Detect which cell encompasses the target text, then output its (X, Y) center coordinate. 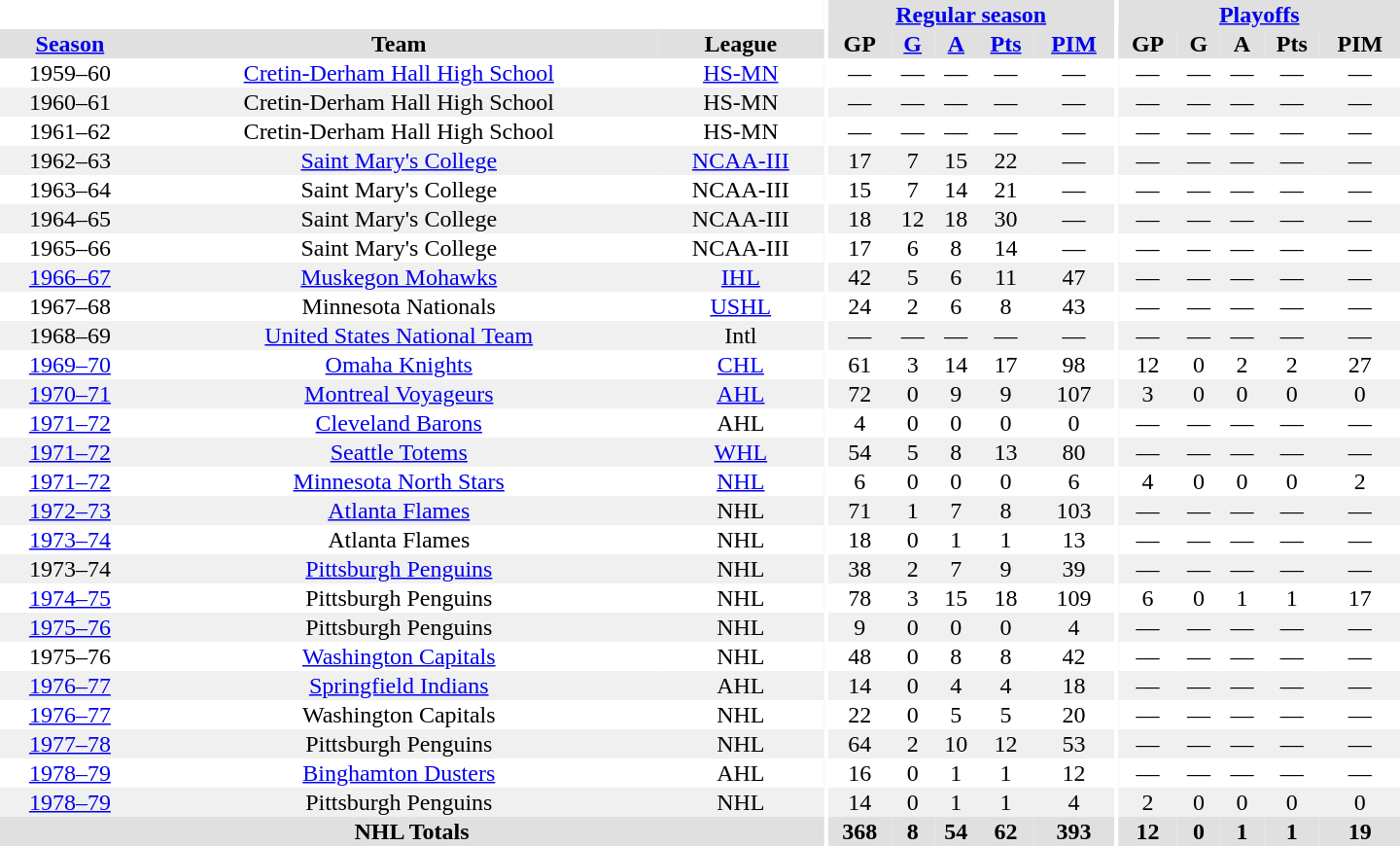
League (741, 44)
1972–73 (70, 511)
72 (859, 394)
1959–60 (70, 73)
Omaha Knights (399, 365)
1970–71 (70, 394)
CHL (741, 365)
10 (957, 744)
107 (1073, 394)
Montreal Voyageurs (399, 394)
1961–62 (70, 131)
WHL (741, 452)
Regular season (971, 15)
1962–63 (70, 160)
39 (1073, 569)
1968–69 (70, 335)
Team (399, 44)
1974–75 (70, 598)
78 (859, 598)
NHL Totals (412, 831)
24 (859, 306)
47 (1073, 277)
1960–61 (70, 102)
30 (1006, 219)
48 (859, 656)
1964–65 (70, 219)
16 (859, 773)
Binghamton Dusters (399, 773)
Seattle Totems (399, 452)
Playoffs (1260, 15)
38 (859, 569)
Cleveland Barons (399, 423)
IHL (741, 277)
62 (1006, 831)
Muskegon Mohawks (399, 277)
53 (1073, 744)
61 (859, 365)
Intl (741, 335)
Minnesota Nationals (399, 306)
United States National Team (399, 335)
1977–78 (70, 744)
19 (1360, 831)
368 (859, 831)
21 (1006, 190)
103 (1073, 511)
71 (859, 511)
80 (1073, 452)
1966–67 (70, 277)
1963–64 (70, 190)
1965–66 (70, 248)
393 (1073, 831)
43 (1073, 306)
Minnesota North Stars (399, 481)
20 (1073, 715)
Season (70, 44)
11 (1006, 277)
1969–70 (70, 365)
USHL (741, 306)
Springfield Indians (399, 686)
27 (1360, 365)
1967–68 (70, 306)
64 (859, 744)
98 (1073, 365)
109 (1073, 598)
